Output the (X, Y) coordinate of the center of the cell containing the given text.  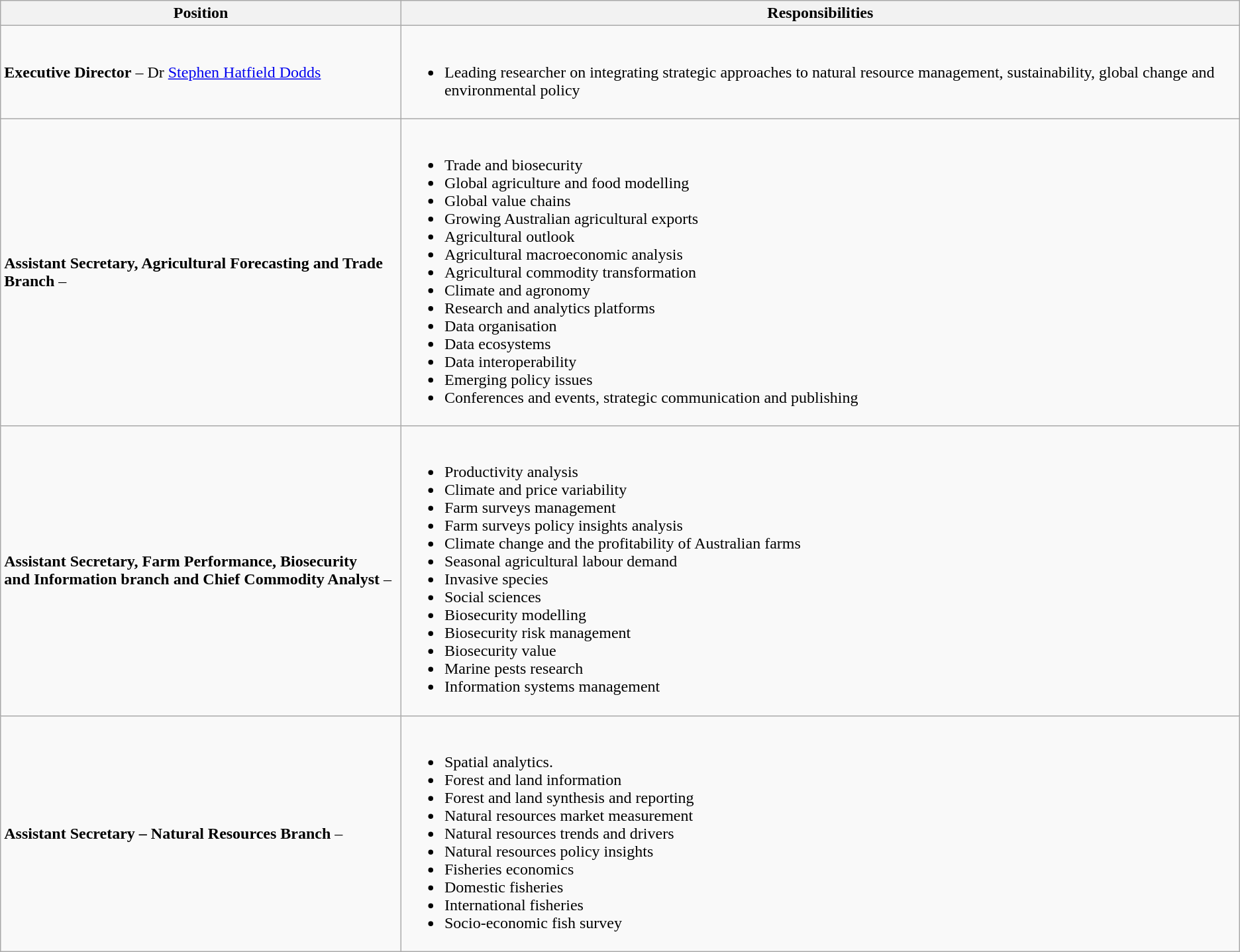
Position (201, 13)
Assistant Secretary, Agricultural Forecasting and Trade Branch – (201, 272)
Assistant Secretary – Natural Resources Branch – (201, 833)
Assistant Secretary, Farm Performance, Biosecurityand Information branch and Chief Commodity Analyst – (201, 571)
Executive Director – Dr Stephen Hatfield Dodds (201, 72)
Responsibilities (820, 13)
Leading researcher on integrating strategic approaches to natural resource management, sustainability, global change and environmental policy (820, 72)
